For the text-containing cell, return its midpoint in (x, y) coordinate format. 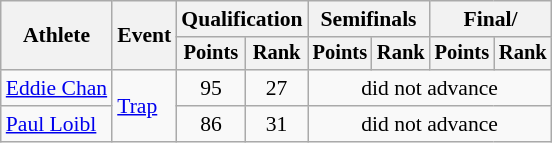
Qualification (242, 19)
Trap (144, 106)
Semifinals (369, 19)
Final/ (491, 19)
Paul Loibl (56, 124)
86 (210, 124)
Event (144, 36)
27 (277, 88)
Eddie Chan (56, 88)
Athlete (56, 36)
31 (277, 124)
95 (210, 88)
